Capture the cell that displays the provided text and extract its (x, y) central coordinate. 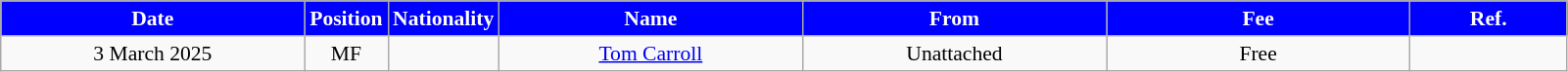
Tom Carroll (650, 54)
From (954, 18)
Unattached (954, 54)
Nationality (443, 18)
Date (153, 18)
3 March 2025 (153, 54)
Name (650, 18)
Ref. (1489, 18)
Free (1259, 54)
Position (347, 18)
MF (347, 54)
Fee (1259, 18)
